Locate the cell with the specified text and output its (X, Y) center coordinate. 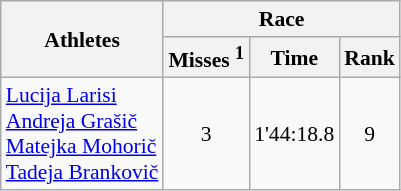
Lucija LarisiAndreja GrašičMatejka MohoričTadeja Brankovič (82, 134)
Rank (370, 58)
1'44:18.8 (294, 134)
Athletes (82, 40)
Misses 1 (206, 58)
Race (281, 19)
9 (370, 134)
Time (294, 58)
3 (206, 134)
